Provide the [X, Y] coordinate of the cell's center where the given text is located.  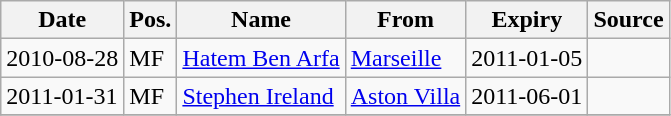
2011-06-01 [527, 96]
Stephen Ireland [261, 96]
2011-01-05 [527, 58]
Hatem Ben Arfa [261, 58]
2010-08-28 [62, 58]
Name [261, 20]
2011-01-31 [62, 96]
Source [628, 20]
From [406, 20]
Expiry [527, 20]
Aston Villa [406, 96]
Pos. [150, 20]
Marseille [406, 58]
Date [62, 20]
